Extract the (x, y) coordinate from the center of the cell holding the provided text.  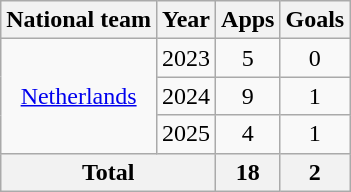
9 (248, 96)
Apps (248, 20)
Year (186, 20)
Goals (315, 20)
5 (248, 58)
18 (248, 172)
2024 (186, 96)
2 (315, 172)
National team (79, 20)
Netherlands (79, 96)
2023 (186, 58)
2025 (186, 134)
4 (248, 134)
Total (108, 172)
0 (315, 58)
